Extract the (X, Y) coordinate from the center of the cell holding the provided text.  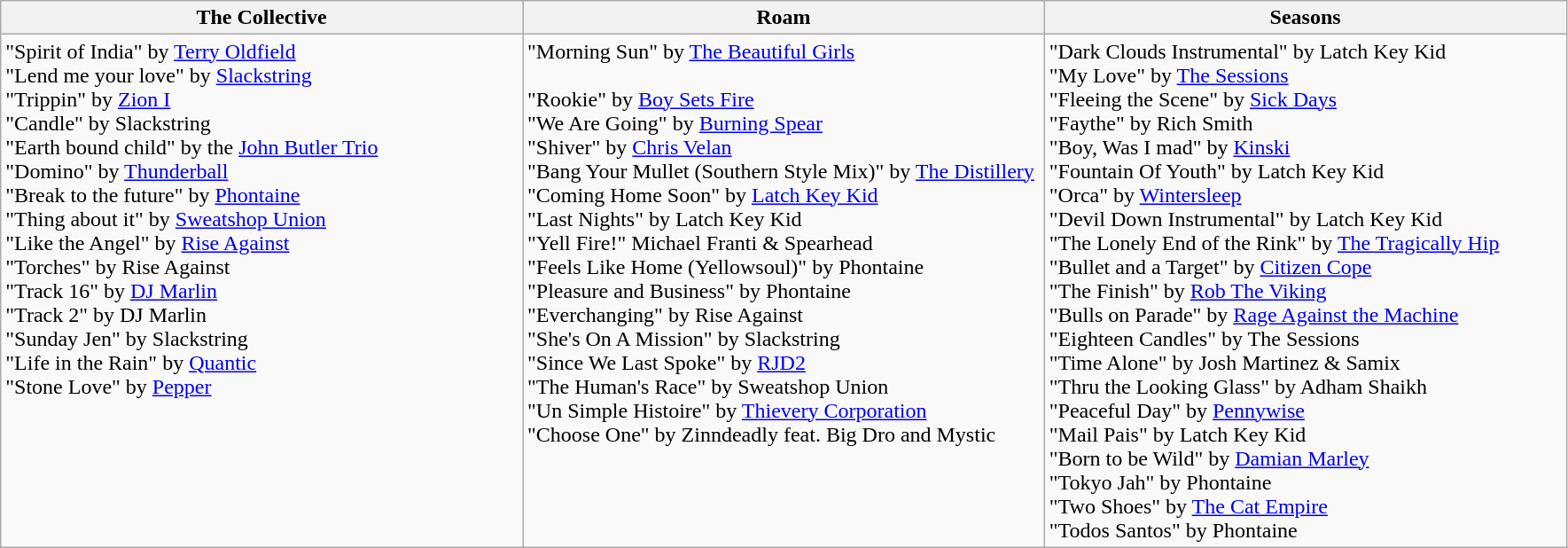
Seasons (1305, 18)
Roam (784, 18)
The Collective (262, 18)
